Determine the (x, y) coordinate at the center of the cell enclosing the given text.  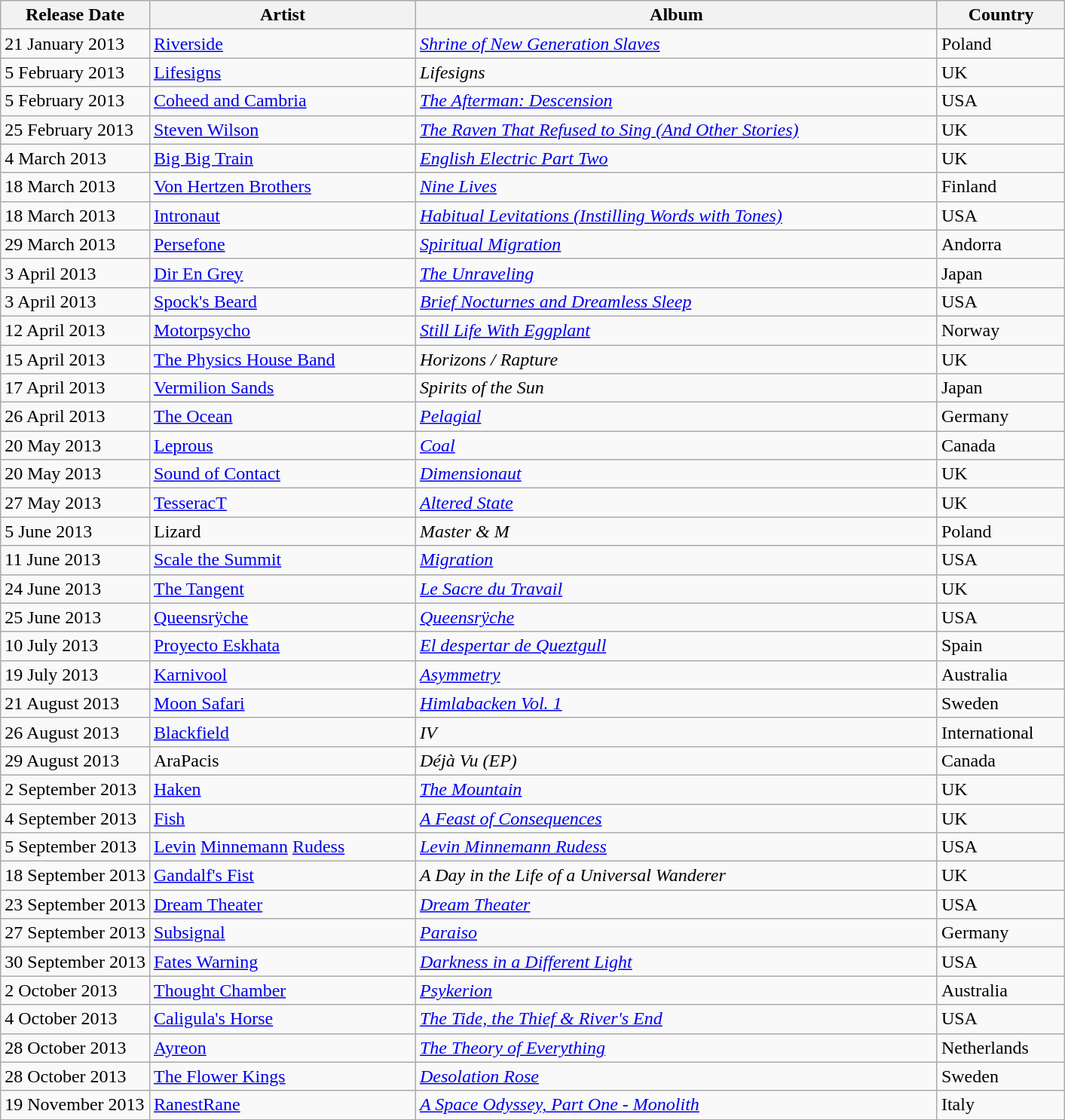
Habitual Levitations (Instilling Words with Tones) (676, 216)
4 March 2013 (75, 158)
The Ocean (282, 417)
A Feast of Consequences (676, 818)
Artist (282, 15)
Ayreon (282, 1048)
International (1001, 732)
Vermilion Sands (282, 388)
Coheed and Cambria (282, 101)
Desolation Rose (676, 1076)
The Theory of Everything (676, 1048)
The Tangent (282, 589)
TesseracT (282, 503)
5 September 2013 (75, 847)
Moon Safari (282, 703)
Sound of Contact (282, 474)
15 April 2013 (75, 360)
21 August 2013 (75, 703)
RanestRane (282, 1105)
5 June 2013 (75, 531)
The Physics House Band (282, 360)
29 March 2013 (75, 244)
24 June 2013 (75, 589)
Déjà Vu (EP) (676, 760)
Brief Nocturnes and Dreamless Sleep (676, 301)
17 April 2013 (75, 388)
AraPacis (282, 760)
Horizons / Rapture (676, 360)
Country (1001, 15)
12 April 2013 (75, 330)
23 September 2013 (75, 904)
4 September 2013 (75, 818)
27 May 2013 (75, 503)
The Unraveling (676, 273)
11 June 2013 (75, 560)
Migration (676, 560)
The Raven That Refused to Sing (And Other Stories) (676, 130)
19 November 2013 (75, 1105)
21 January 2013 (75, 44)
Himlabacken Vol. 1 (676, 703)
The Mountain (676, 789)
Leprous (282, 445)
2 October 2013 (75, 990)
Caligula's Horse (282, 1019)
Fates Warning (282, 962)
Paraiso (676, 933)
Karnivool (282, 675)
English Electric Part Two (676, 158)
The Afterman: Descension (676, 101)
El despertar de Queztgull (676, 646)
Finland (1001, 187)
A Space Odyssey, Part One - Monolith (676, 1105)
Scale the Summit (282, 560)
Master & M (676, 531)
Gandalf's Fist (282, 876)
Psykerion (676, 990)
Haken (282, 789)
Release Date (75, 15)
The Tide, the Thief & River's End (676, 1019)
Italy (1001, 1105)
Netherlands (1001, 1048)
Shrine of New Generation Slaves (676, 44)
Asymmetry (676, 675)
Andorra (1001, 244)
19 July 2013 (75, 675)
25 February 2013 (75, 130)
A Day in the Life of a Universal Wanderer (676, 876)
2 September 2013 (75, 789)
26 April 2013 (75, 417)
Dir En Grey (282, 273)
30 September 2013 (75, 962)
29 August 2013 (75, 760)
Le Sacre du Travail (676, 589)
Spain (1001, 646)
Pelagial (676, 417)
Album (676, 15)
Persefone (282, 244)
Motorpsycho (282, 330)
Proyecto Eskhata (282, 646)
Dimensionaut (676, 474)
Big Big Train (282, 158)
Spirits of the Sun (676, 388)
Von Hertzen Brothers (282, 187)
Subsignal (282, 933)
Spock's Beard (282, 301)
The Flower Kings (282, 1076)
Norway (1001, 330)
25 June 2013 (75, 617)
Steven Wilson (282, 130)
Riverside (282, 44)
Thought Chamber (282, 990)
Lizard (282, 531)
Intronaut (282, 216)
Altered State (676, 503)
Spiritual Migration (676, 244)
Darkness in a Different Light (676, 962)
18 September 2013 (75, 876)
26 August 2013 (75, 732)
Nine Lives (676, 187)
4 October 2013 (75, 1019)
Still Life With Eggplant (676, 330)
10 July 2013 (75, 646)
27 September 2013 (75, 933)
Blackfield (282, 732)
Fish (282, 818)
IV (676, 732)
Coal (676, 445)
